Capture the cell that displays the provided text and extract its [X, Y] central coordinate. 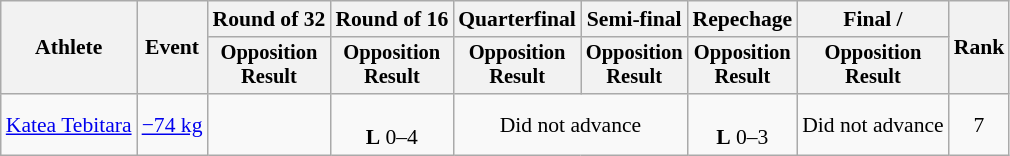
Round of 16 [392, 19]
L 0–3 [742, 124]
Final / [873, 19]
Rank [980, 48]
Katea Tebitara [69, 124]
Repechage [742, 19]
Event [172, 48]
7 [980, 124]
L 0–4 [392, 124]
Quarterfinal [517, 19]
Round of 32 [268, 19]
Athlete [69, 48]
−74 kg [172, 124]
Semi-final [634, 19]
